Return [X, Y] of the center of cell containing provided text 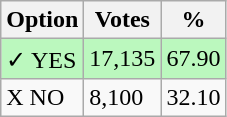
Option [42, 20]
✓ YES [42, 59]
67.90 [194, 59]
X NO [42, 97]
17,135 [122, 59]
% [194, 20]
32.10 [194, 97]
Votes [122, 20]
8,100 [122, 97]
